Extract the (X, Y) coordinate from the center of the cell holding the provided text.  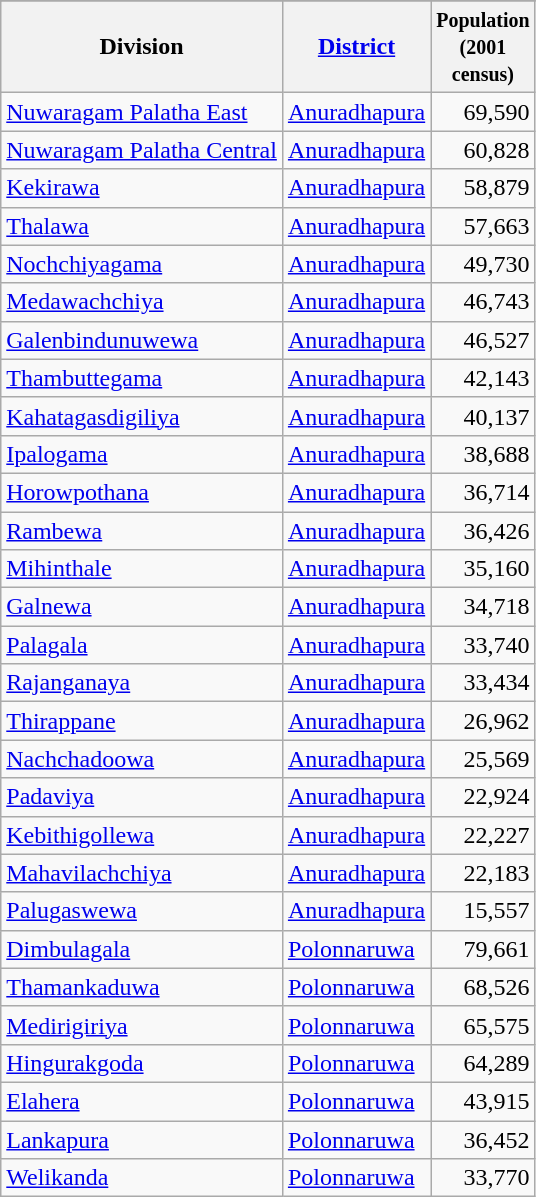
42,143 (483, 378)
Rajanganaya (142, 683)
Palagala (142, 645)
22,227 (483, 835)
Nochchiyagama (142, 264)
Medawachchiya (142, 302)
Medirigiriya (142, 1025)
57,663 (483, 226)
40,137 (483, 416)
33,434 (483, 683)
Thamankaduwa (142, 987)
58,879 (483, 188)
Kekirawa (142, 188)
Nachchadoowa (142, 759)
Horowpothana (142, 492)
36,452 (483, 1139)
36,714 (483, 492)
Galenbindunuwewa (142, 340)
Kebithigollewa (142, 835)
69,590 (483, 112)
Population(2001census) (483, 47)
22,183 (483, 873)
Nuwaragam Palatha Central (142, 150)
34,718 (483, 607)
36,426 (483, 531)
79,661 (483, 949)
Thambuttegama (142, 378)
Welikanda (142, 1178)
Nuwaragam Palatha East (142, 112)
Palugaswewa (142, 911)
District (356, 47)
22,924 (483, 797)
33,740 (483, 645)
46,527 (483, 340)
Dimbulagala (142, 949)
Elahera (142, 1101)
65,575 (483, 1025)
35,160 (483, 569)
Mihinthale (142, 569)
49,730 (483, 264)
33,770 (483, 1178)
15,557 (483, 911)
68,526 (483, 987)
Hingurakgoda (142, 1063)
Thirappane (142, 721)
Division (142, 47)
25,569 (483, 759)
Padaviya (142, 797)
Thalawa (142, 226)
43,915 (483, 1101)
64,289 (483, 1063)
Kahatagasdigiliya (142, 416)
46,743 (483, 302)
Lankapura (142, 1139)
Rambewa (142, 531)
Ipalogama (142, 454)
60,828 (483, 150)
Galnewa (142, 607)
38,688 (483, 454)
Mahavilachchiya (142, 873)
26,962 (483, 721)
